Provide the (X, Y) coordinate of the cell's center where the given text is located.  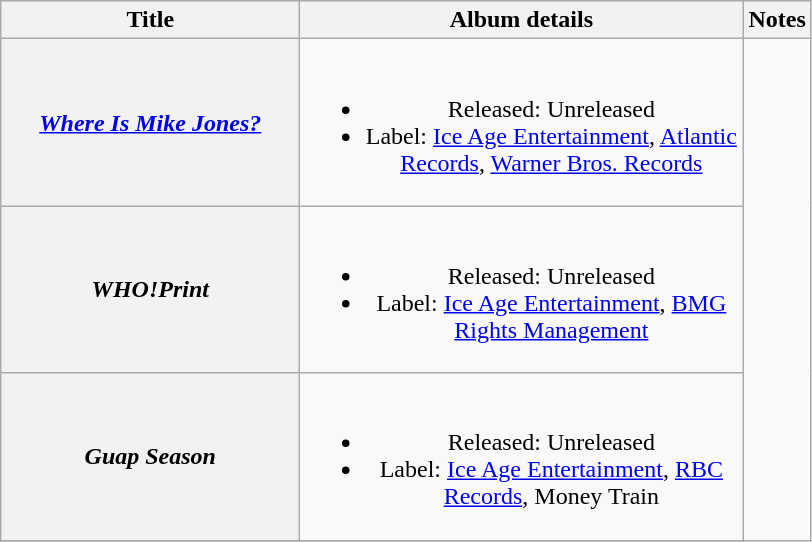
Album details (522, 20)
Released: UnreleasedLabel: Ice Age Entertainment, RBC Records, Money Train (522, 456)
Where Is Mike Jones? (150, 122)
WHO!Print (150, 290)
Guap Season (150, 456)
Released: UnreleasedLabel: Ice Age Entertainment, BMG Rights Management (522, 290)
Notes (777, 20)
Released: UnreleasedLabel: Ice Age Entertainment, Atlantic Records, Warner Bros. Records (522, 122)
Title (150, 20)
